Determine the [x, y] coordinate at the center of the cell enclosing the given text.  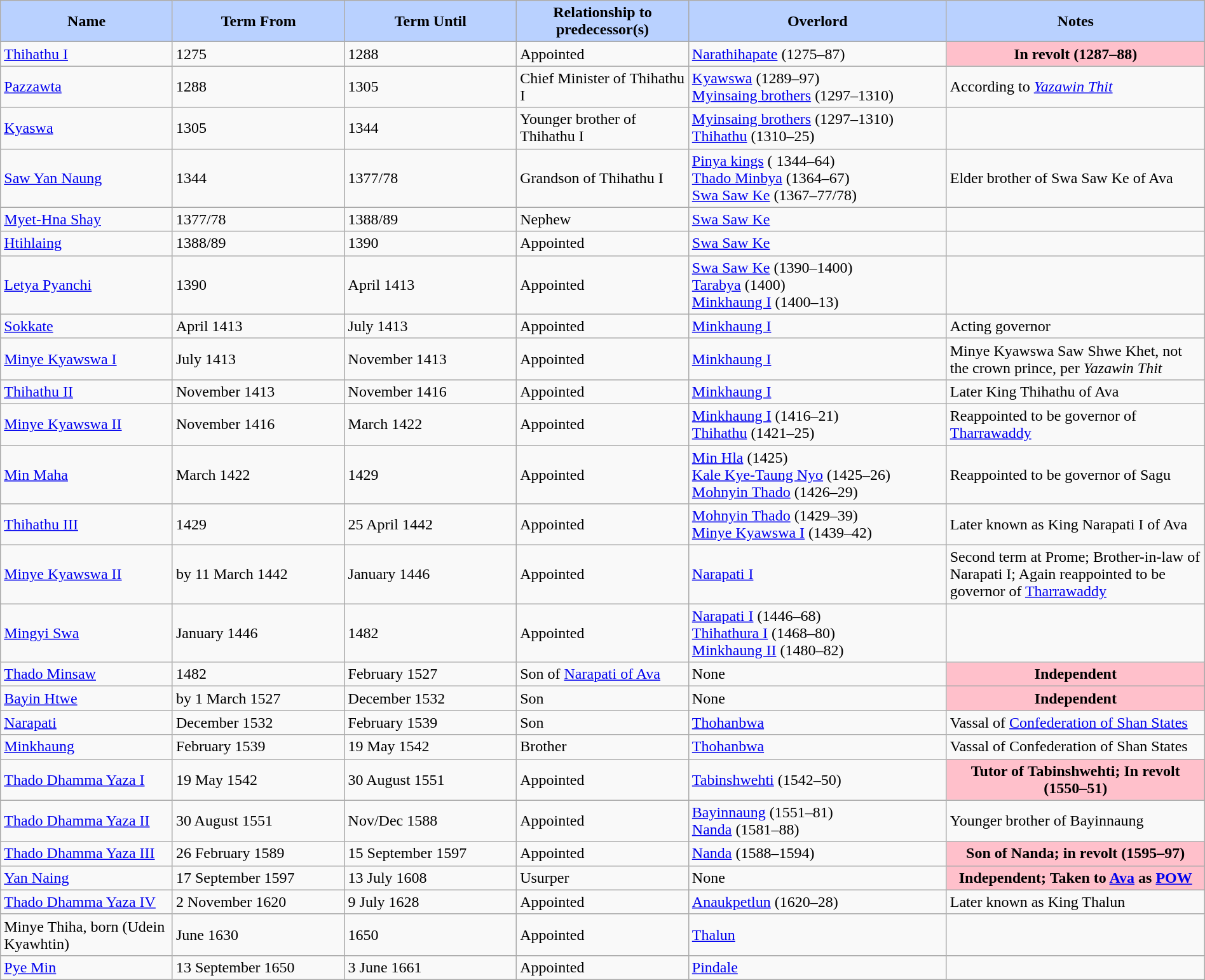
Chief Minister of Thihathu I [602, 86]
Younger brother of Thihathu I [602, 128]
3 June 1661 [431, 967]
by 11 March 1442 [258, 575]
Acting governor [1075, 326]
Sokkate [86, 326]
Kyaswa [86, 128]
Saw Yan Naung [86, 178]
Thihathu I [86, 54]
Minkhaung [86, 747]
Min Maha [86, 474]
According to Yazawin Thit [1075, 86]
June 1630 [258, 934]
In revolt (1287–88) [1075, 54]
Minye Kyawswa I [86, 358]
Thado Dhamma Yaza I [86, 779]
Thado Dhamma Yaza III [86, 854]
Grandson of Thihathu I [602, 178]
Elder brother of Swa Saw Ke of Ava [1075, 178]
Swa Saw Ke (1390–1400) Tarabya (1400) Minkhaung I (1400–13) [817, 285]
Later known as King Thalun [1075, 902]
Kyawswa (1289–97) Myinsaing brothers (1297–1310) [817, 86]
Letya Pyanchi [86, 285]
Brother [602, 747]
Reappointed to be governor of Sagu [1075, 474]
Mohnyin Thado (1429–39) Minye Kyawswa I (1439–42) [817, 525]
Narapati I (1446–68) Thihathura I (1468–80) Minkhaung II (1480–82) [817, 633]
Nov/Dec 1588 [431, 821]
Thado Minsaw [86, 674]
Reappointed to be governor of Tharrawaddy [1075, 425]
1275 [258, 54]
Tabinshwehti (1542–50) [817, 779]
Narathihapate (1275–87) [817, 54]
Yan Naing [86, 878]
Younger brother of Bayinnaung [1075, 821]
Myet-Hna Shay [86, 219]
Pye Min [86, 967]
Narapati [86, 723]
Thado Dhamma Yaza II [86, 821]
by 1 March 1527 [258, 698]
Term From [258, 22]
Son of Narapati of Ava [602, 674]
17 September 1597 [258, 878]
Later known as King Narapati I of Ava [1075, 525]
Minye Thiha, born (Udein Kyawhtin) [86, 934]
Thihathu II [86, 391]
15 September 1597 [431, 854]
9 July 1628 [431, 902]
Second term at Prome; Brother-in-law of Narapati I; Again reappointed to be governor of Tharrawaddy [1075, 575]
Usurper [602, 878]
Bayin Htwe [86, 698]
Mingyi Swa [86, 633]
Independent; Taken to Ava as POW [1075, 878]
Name [86, 22]
Nephew [602, 219]
Later King Thihathu of Ava [1075, 391]
Anaukpetlun (1620–28) [817, 902]
13 September 1650 [258, 967]
Thado Dhamma Yaza IV [86, 902]
Min Hla (1425) Kale Kye-Taung Nyo (1425–26) Mohnyin Thado (1426–29) [817, 474]
25 April 1442 [431, 525]
Pinya kings ( 1344–64) Thado Minbya (1364–67) Swa Saw Ke (1367–77/78) [817, 178]
Nanda (1588–1594) [817, 854]
February 1527 [431, 674]
Relationship to predecessor(s) [602, 22]
Thalun [817, 934]
Bayinnaung (1551–81) Nanda (1581–88) [817, 821]
Minye Kyawswa Saw Shwe Khet, not the crown prince, per Yazawin Thit [1075, 358]
Narapati I [817, 575]
Pindale [817, 967]
Myinsaing brothers (1297–1310) Thihathu (1310–25) [817, 128]
Minkhaung I (1416–21) Thihathu (1421–25) [817, 425]
Overlord [817, 22]
Son of Nanda; in revolt (1595–97) [1075, 854]
Term Until [431, 22]
2 November 1620 [258, 902]
Htihlaing [86, 243]
Thihathu III [86, 525]
Notes [1075, 22]
Pazzawta [86, 86]
1650 [431, 934]
26 February 1589 [258, 854]
Tutor of Tabinshwehti; In revolt (1550–51) [1075, 779]
13 July 1608 [431, 878]
